Scan for the cell matching the given text and deliver its (X, Y) coordinate at center. 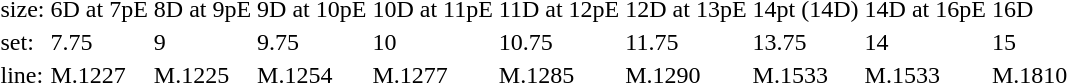
10 (432, 42)
9 (202, 42)
7.75 (99, 42)
14 (925, 42)
11.75 (686, 42)
9.75 (312, 42)
13.75 (806, 42)
10.75 (558, 42)
